Detect which cell encompasses the target text, then output its (x, y) center coordinate. 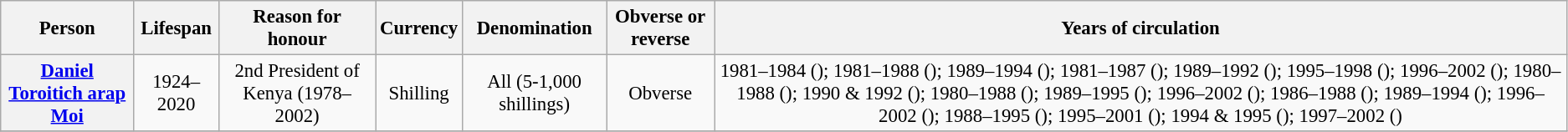
Currency (419, 28)
1924–2020 (177, 94)
Obverse or reverse (661, 28)
Denomination (535, 28)
Shilling (419, 94)
2nd President of Kenya (1978–2002) (298, 94)
Daniel Toroitich arap Moi (67, 94)
Lifespan (177, 28)
Years of circulation (1141, 28)
All (5-1,000 shillings) (535, 94)
Reason for honour (298, 28)
Person (67, 28)
Obverse (661, 94)
